From the cell containing the given text, extract its center point as [X, Y] coordinate. 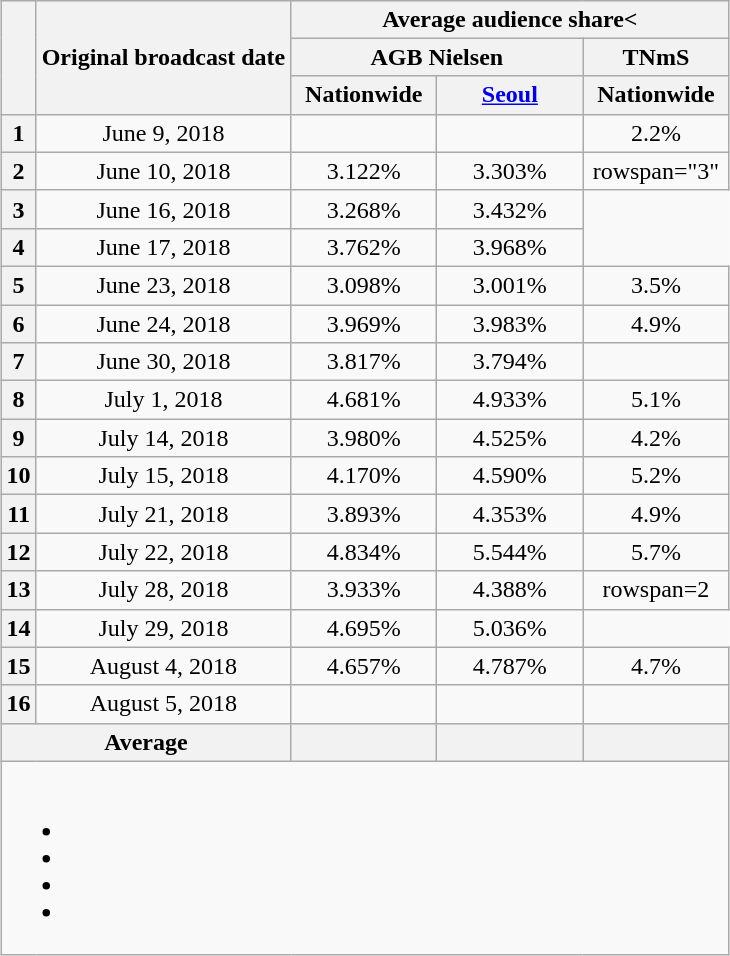
3.983% [510, 323]
15 [18, 666]
Average [146, 742]
Seoul [510, 95]
3.817% [364, 362]
4.388% [510, 590]
4.170% [364, 476]
4.695% [364, 628]
3.968% [510, 247]
9 [18, 438]
8 [18, 400]
4.590% [510, 476]
4.787% [510, 666]
August 5, 2018 [164, 704]
3.933% [364, 590]
4.933% [510, 400]
4.525% [510, 438]
July 22, 2018 [164, 552]
June 30, 2018 [164, 362]
3.893% [364, 514]
3.969% [364, 323]
June 24, 2018 [164, 323]
12 [18, 552]
11 [18, 514]
July 29, 2018 [164, 628]
3.122% [364, 171]
July 15, 2018 [164, 476]
4 [18, 247]
July 28, 2018 [164, 590]
5.1% [656, 400]
3.432% [510, 209]
June 16, 2018 [164, 209]
June 23, 2018 [164, 285]
July 14, 2018 [164, 438]
4.353% [510, 514]
4.2% [656, 438]
AGB Nielsen [437, 57]
3.268% [364, 209]
3.303% [510, 171]
June 10, 2018 [164, 171]
16 [18, 704]
Original broadcast date [164, 57]
3.980% [364, 438]
2.2% [656, 133]
June 17, 2018 [164, 247]
4.834% [364, 552]
5 [18, 285]
3.001% [510, 285]
4.657% [364, 666]
June 9, 2018 [164, 133]
4.7% [656, 666]
14 [18, 628]
5.2% [656, 476]
July 21, 2018 [164, 514]
3 [18, 209]
6 [18, 323]
7 [18, 362]
4.681% [364, 400]
2 [18, 171]
3.5% [656, 285]
rowspan=2 [656, 590]
3.098% [364, 285]
5.7% [656, 552]
10 [18, 476]
August 4, 2018 [164, 666]
July 1, 2018 [164, 400]
5.036% [510, 628]
3.762% [364, 247]
TNmS [656, 57]
1 [18, 133]
13 [18, 590]
rowspan="3" [656, 171]
3.794% [510, 362]
5.544% [510, 552]
Average audience share< [510, 19]
